Detect which cell encompasses the target text, then output its [x, y] center coordinate. 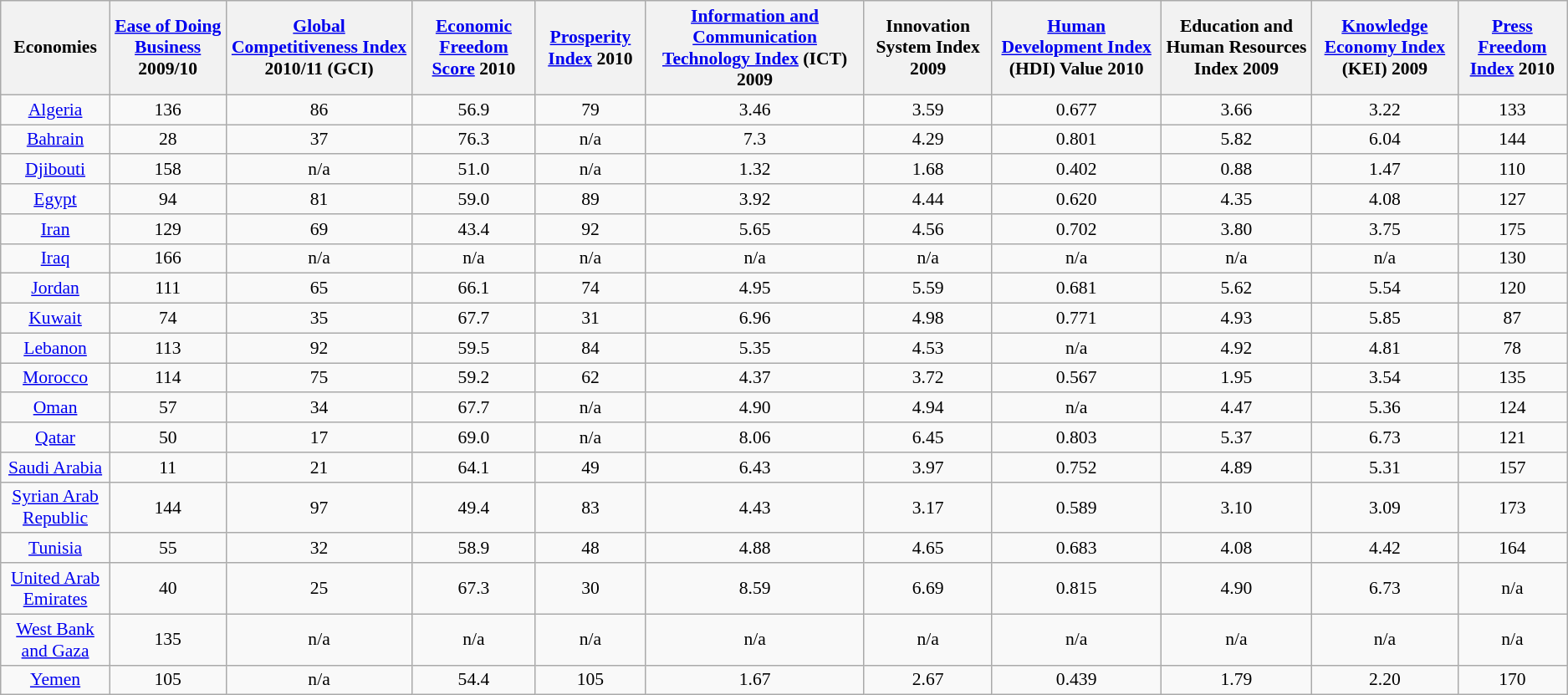
164 [1512, 549]
Egypt [55, 199]
Tunisia [55, 549]
48 [590, 549]
Economies [55, 48]
United Arab Emirates [55, 589]
133 [1512, 110]
Economic Freedom Score 2010 [473, 48]
6.96 [754, 319]
86 [319, 110]
175 [1512, 229]
69 [319, 229]
3.66 [1236, 110]
21 [319, 468]
5.31 [1385, 468]
5.54 [1385, 289]
Yemen [55, 680]
4.95 [754, 289]
0.677 [1076, 110]
4.65 [928, 549]
11 [167, 468]
Oman [55, 408]
59.2 [473, 378]
2.67 [928, 680]
114 [167, 378]
Knowledge Economy Index (KEI) 2009 [1385, 48]
129 [167, 229]
81 [319, 199]
5.85 [1385, 319]
79 [590, 110]
4.42 [1385, 549]
3.92 [754, 199]
Information and Communication Technology Index (ICT) 2009 [754, 48]
43.4 [473, 229]
0.771 [1076, 319]
113 [167, 348]
0.88 [1236, 170]
Prosperity Index 2010 [590, 48]
110 [1512, 170]
4.94 [928, 408]
0.681 [1076, 289]
37 [319, 140]
0.589 [1076, 507]
136 [167, 110]
78 [1512, 348]
57 [167, 408]
4.37 [754, 378]
54.4 [473, 680]
Morocco [55, 378]
4.89 [1236, 468]
66.1 [473, 289]
8.06 [754, 437]
Syrian Arab Republic [55, 507]
3.80 [1236, 229]
Kuwait [55, 319]
49 [590, 468]
94 [167, 199]
5.37 [1236, 437]
3.22 [1385, 110]
120 [1512, 289]
50 [167, 437]
64.1 [473, 468]
0.683 [1076, 549]
32 [319, 549]
Iraq [55, 258]
34 [319, 408]
Press Freedom Index 2010 [1512, 48]
67.3 [473, 589]
130 [1512, 258]
0.803 [1076, 437]
121 [1512, 437]
Algeria [55, 110]
Ease of Doing Business 2009/10 [167, 48]
40 [167, 589]
4.53 [928, 348]
76.3 [473, 140]
87 [1512, 319]
0.402 [1076, 170]
56.9 [473, 110]
3.17 [928, 507]
Lebanon [55, 348]
59.0 [473, 199]
62 [590, 378]
30 [590, 589]
49.4 [473, 507]
Innovation System Index 2009 [928, 48]
Iran [55, 229]
97 [319, 507]
6.69 [928, 589]
4.56 [928, 229]
111 [167, 289]
31 [590, 319]
7.3 [754, 140]
2.20 [1385, 680]
0.439 [1076, 680]
0.801 [1076, 140]
Jordan [55, 289]
3.10 [1236, 507]
Bahrain [55, 140]
West Bank and Gaza [55, 639]
127 [1512, 199]
84 [590, 348]
124 [1512, 408]
4.35 [1236, 199]
1.68 [928, 170]
25 [319, 589]
6.04 [1385, 140]
4.81 [1385, 348]
69.0 [473, 437]
1.47 [1385, 170]
59.5 [473, 348]
35 [319, 319]
4.92 [1236, 348]
166 [167, 258]
6.43 [754, 468]
4.44 [928, 199]
0.620 [1076, 199]
4.93 [1236, 319]
55 [167, 549]
3.59 [928, 110]
0.815 [1076, 589]
0.567 [1076, 378]
5.35 [754, 348]
1.79 [1236, 680]
8.59 [754, 589]
4.47 [1236, 408]
17 [319, 437]
Global Competitiveness Index 2010/11 (GCI) [319, 48]
3.72 [928, 378]
28 [167, 140]
3.09 [1385, 507]
4.43 [754, 507]
58.9 [473, 549]
5.82 [1236, 140]
Qatar [55, 437]
83 [590, 507]
75 [319, 378]
6.45 [928, 437]
3.97 [928, 468]
4.88 [754, 549]
65 [319, 289]
Saudi Arabia [55, 468]
Djibouti [55, 170]
Human Development Index (HDI) Value 2010 [1076, 48]
Education and Human Resources Index 2009 [1236, 48]
3.54 [1385, 378]
1.32 [754, 170]
0.702 [1076, 229]
0.752 [1076, 468]
89 [590, 199]
4.29 [928, 140]
4.98 [928, 319]
51.0 [473, 170]
3.75 [1385, 229]
173 [1512, 507]
1.95 [1236, 378]
158 [167, 170]
157 [1512, 468]
5.65 [754, 229]
3.46 [754, 110]
5.36 [1385, 408]
1.67 [754, 680]
5.59 [928, 289]
170 [1512, 680]
5.62 [1236, 289]
